Capture the cell that displays the provided text and extract its (X, Y) central coordinate. 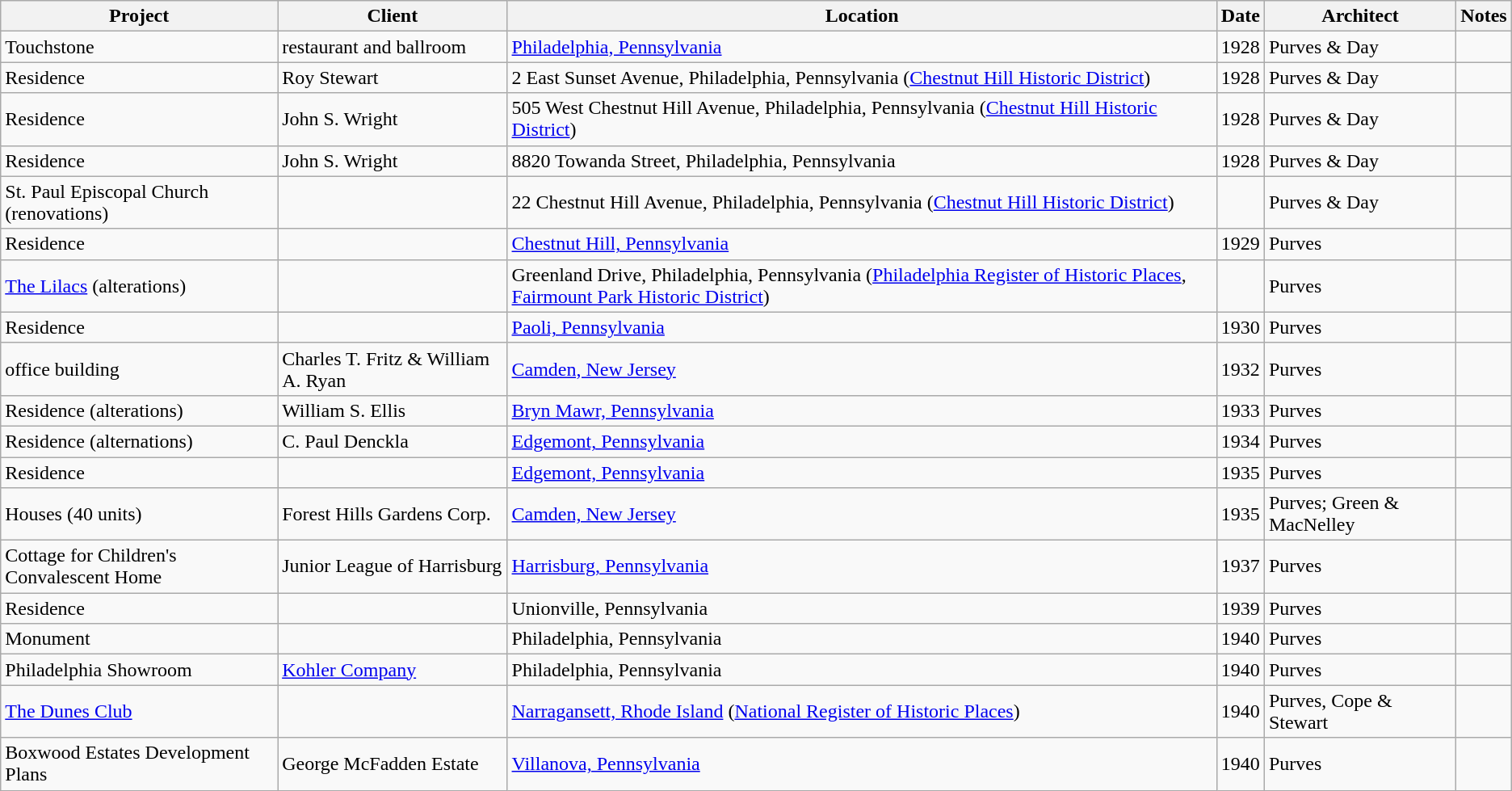
Charles T. Fritz & William A. Ryan (393, 368)
Houses (40 units) (139, 514)
Forest Hills Gardens Corp. (393, 514)
505 West Chestnut Hill Avenue, Philadelphia, Pennsylvania (Chestnut Hill Historic District) (862, 120)
Greenland Drive, Philadelphia, Pennsylvania (Philadelphia Register of Historic Places, Fairmount Park Historic District) (862, 286)
22 Chestnut Hill Avenue, Philadelphia, Pennsylvania (Chestnut Hill Historic District) (862, 202)
Architect (1360, 16)
Roy Stewart (393, 78)
8820 Towanda Street, Philadelphia, Pennsylvania (862, 161)
Location (862, 16)
The Lilacs (alterations) (139, 286)
Client (393, 16)
restaurant and ballroom (393, 47)
1929 (1241, 244)
Residence (alternations) (139, 441)
office building (139, 368)
1930 (1241, 327)
C. Paul Denckla (393, 441)
Purves; Green & MacNelley (1360, 514)
Purves, Cope & Stewart (1360, 711)
1934 (1241, 441)
Unionville, Pennsylvania (862, 608)
Touchstone (139, 47)
Notes (1484, 16)
2 East Sunset Avenue, Philadelphia, Pennsylvania (Chestnut Hill Historic District) (862, 78)
Junior League of Harrisburg (393, 567)
Boxwood Estates Development Plans (139, 764)
Date (1241, 16)
Harrisburg, Pennsylvania (862, 567)
1939 (1241, 608)
George McFadden Estate (393, 764)
1933 (1241, 410)
Cottage for Children's Convalescent Home (139, 567)
Chestnut Hill, Pennsylvania (862, 244)
St. Paul Episcopal Church (renovations) (139, 202)
1937 (1241, 567)
Philadelphia Showroom (139, 670)
Kohler Company (393, 670)
Bryn Mawr, Pennsylvania (862, 410)
Narragansett, Rhode Island (National Register of Historic Places) (862, 711)
Project (139, 16)
Monument (139, 639)
1932 (1241, 368)
Residence (alterations) (139, 410)
Paoli, Pennsylvania (862, 327)
Villanova, Pennsylvania (862, 764)
The Dunes Club (139, 711)
William S. Ellis (393, 410)
